Locate the cell with the specified text and output its [x, y] center coordinate. 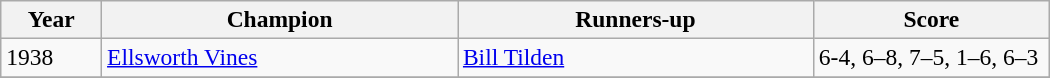
Champion [280, 19]
Year [52, 19]
Runners-up [636, 19]
6-4, 6–8, 7–5, 1–6, 6–3 [931, 57]
Score [931, 19]
1938 [52, 57]
Ellsworth Vines [280, 57]
Bill Tilden [636, 57]
